Capture the cell that displays the provided text and extract its (x, y) central coordinate. 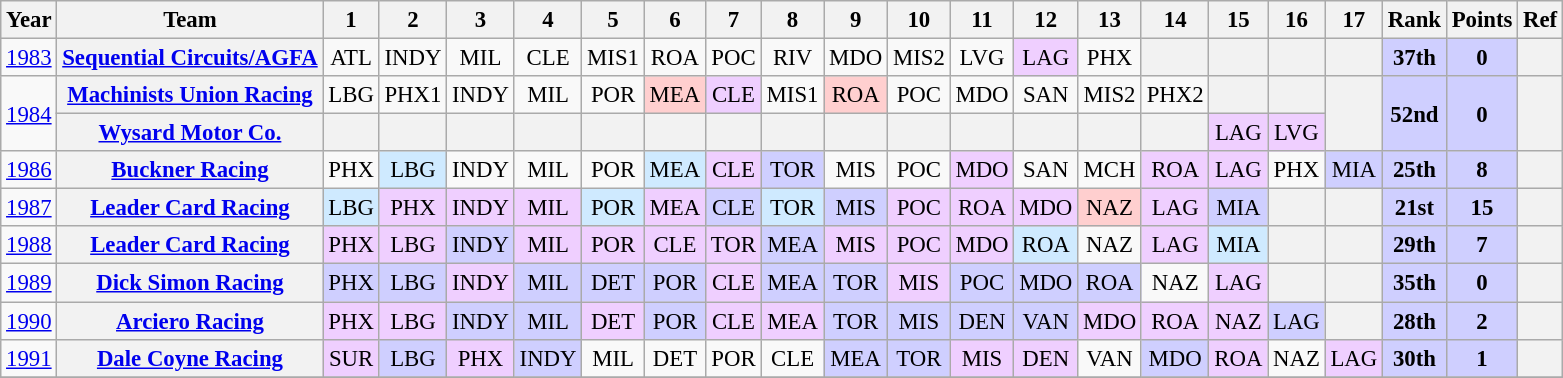
1991 (29, 358)
Sequential Circuits/AGFA (190, 58)
SUR (351, 358)
RIV (792, 58)
52nd (1415, 114)
Points (1482, 20)
Wysard Motor Co. (190, 133)
5 (614, 20)
ATL (351, 58)
MCH (1110, 170)
1989 (29, 283)
13 (1110, 20)
35th (1415, 283)
30th (1415, 358)
Dick Simon Racing (190, 283)
17 (1354, 20)
1988 (29, 245)
Arciero Racing (190, 321)
28th (1415, 321)
Rank (1415, 20)
21st (1415, 208)
16 (1296, 20)
1987 (29, 208)
PHX2 (1175, 95)
37th (1415, 58)
1990 (29, 321)
3 (481, 20)
25th (1415, 170)
12 (1046, 20)
1986 (29, 170)
Team (190, 20)
Year (29, 20)
29th (1415, 245)
11 (982, 20)
Machinists Union Racing (190, 95)
4 (548, 20)
1984 (29, 114)
Buckner Racing (190, 170)
1983 (29, 58)
14 (1175, 20)
PHX1 (413, 95)
Ref (1540, 20)
Dale Coyne Racing (190, 358)
9 (856, 20)
10 (920, 20)
6 (674, 20)
